Capture the cell that displays the provided text and extract its [x, y] central coordinate. 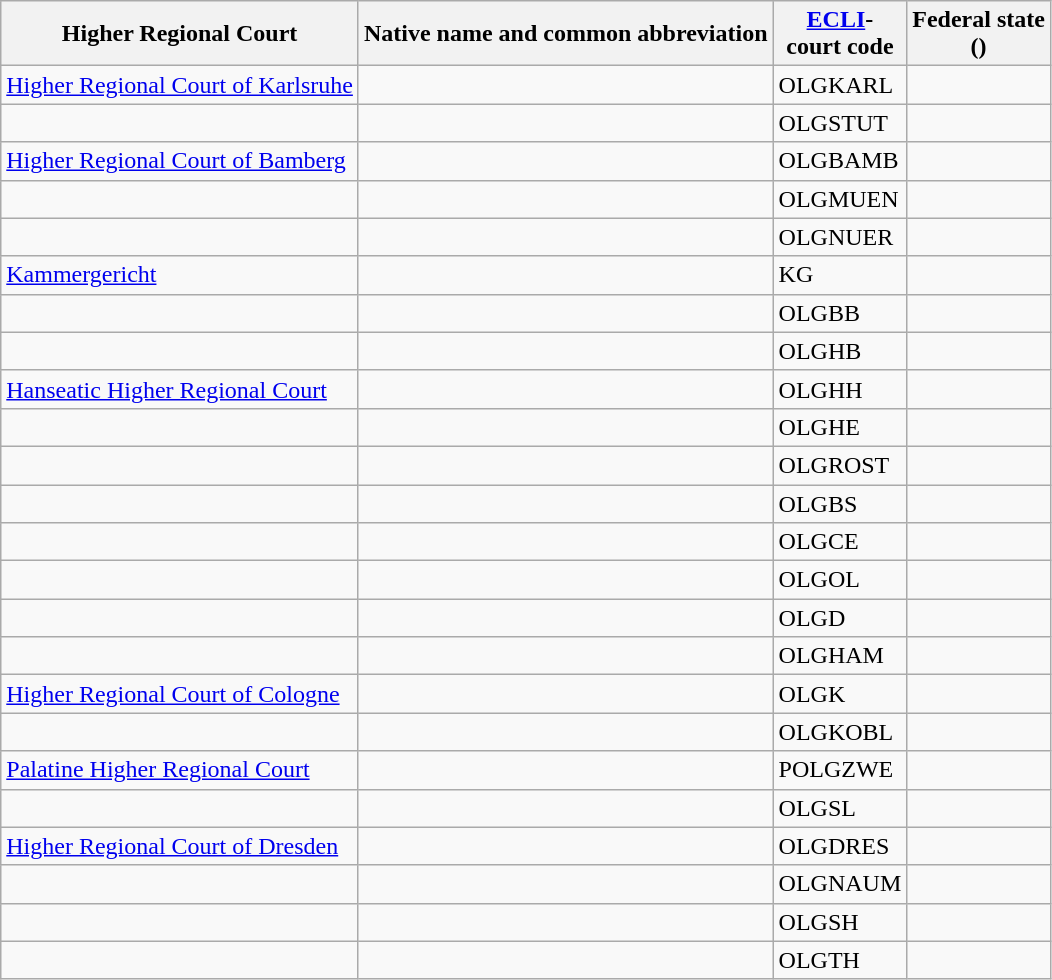
OLGHAM [840, 656]
OLGKOBL [840, 732]
OLGBB [840, 313]
Higher Regional Court [180, 34]
OLGHH [840, 389]
KG [840, 275]
Higher Regional Court of Dresden [180, 846]
OLGSL [840, 808]
OLGNAUM [840, 884]
OLGK [840, 694]
Higher Regional Court of Bamberg [180, 161]
Higher Regional Court of Karlsruhe [180, 85]
OLGKARL [840, 85]
OLGTH [840, 960]
Higher Regional Court of Cologne [180, 694]
Kammergericht [180, 275]
OLGSH [840, 922]
OLGROST [840, 465]
POLGZWE [840, 770]
ECLI-court code [840, 34]
Palatine Higher Regional Court [180, 770]
OLGDRES [840, 846]
OLGCE [840, 542]
OLGHE [840, 427]
Federal state() [979, 34]
OLGOL [840, 580]
OLGBAMB [840, 161]
OLGSTUT [840, 123]
Hanseatic Higher Regional Court [180, 389]
OLGHB [840, 351]
OLGNUER [840, 237]
OLGMUEN [840, 199]
OLGBS [840, 503]
OLGD [840, 618]
Native name and common abbreviation [566, 34]
